Return the [X, Y] coordinate for the center point of the cell that contains the specified text.  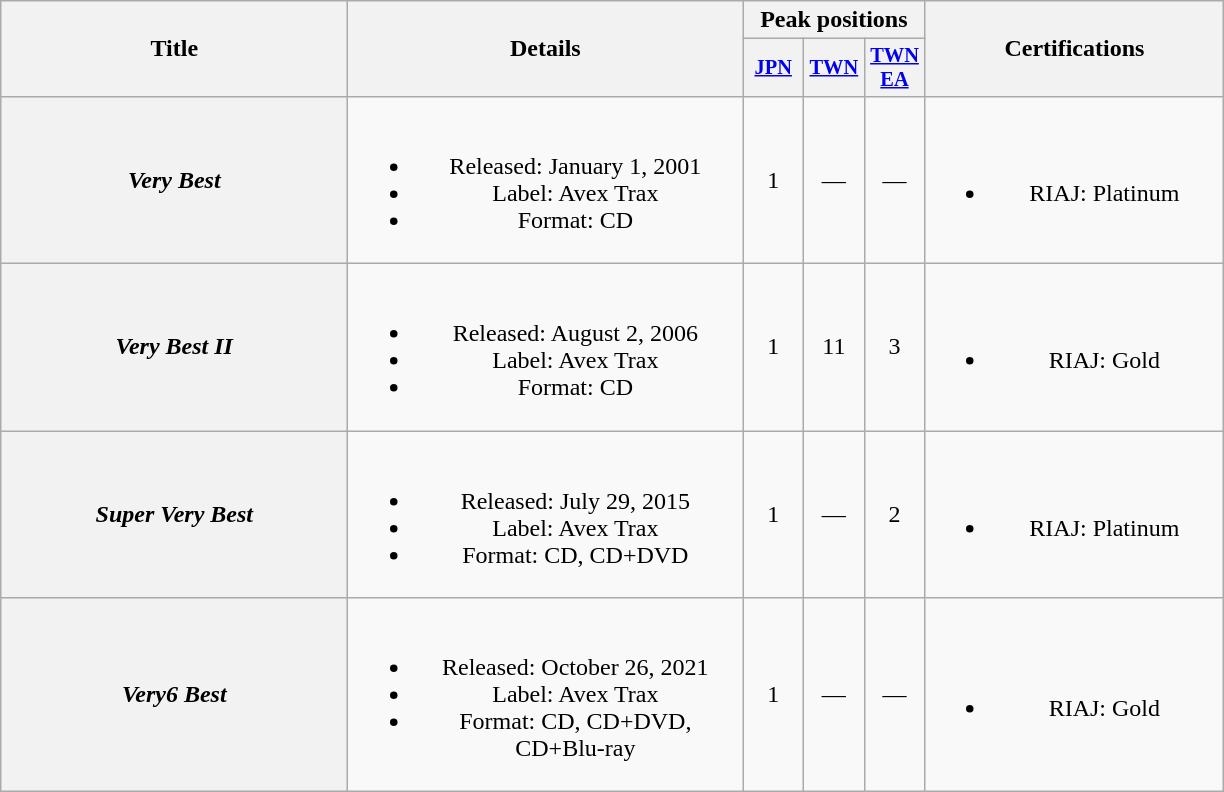
3 [894, 348]
Peak positions [834, 20]
Released: August 2, 2006Label: Avex TraxFormat: CD [546, 348]
Very Best II [174, 348]
Super Very Best [174, 514]
Released: January 1, 2001Label: Avex TraxFormat: CD [546, 180]
Very Best [174, 180]
Title [174, 49]
JPN [774, 68]
Certifications [1074, 49]
Released: July 29, 2015Label: Avex TraxFormat: CD, CD+DVD [546, 514]
TWN EA [894, 68]
Very6 Best [174, 695]
11 [834, 348]
2 [894, 514]
TWN [834, 68]
Details [546, 49]
Released: October 26, 2021Label: Avex TraxFormat: CD, CD+DVD,CD+Blu-ray [546, 695]
